Identify which cell holds the provided text, then report its (x, y) central coordinate. 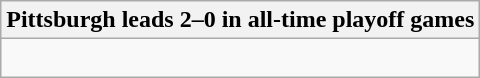
Pittsburgh leads 2–0 in all-time playoff games (240, 20)
